Scan for the cell matching the given text and deliver its (X, Y) coordinate at center. 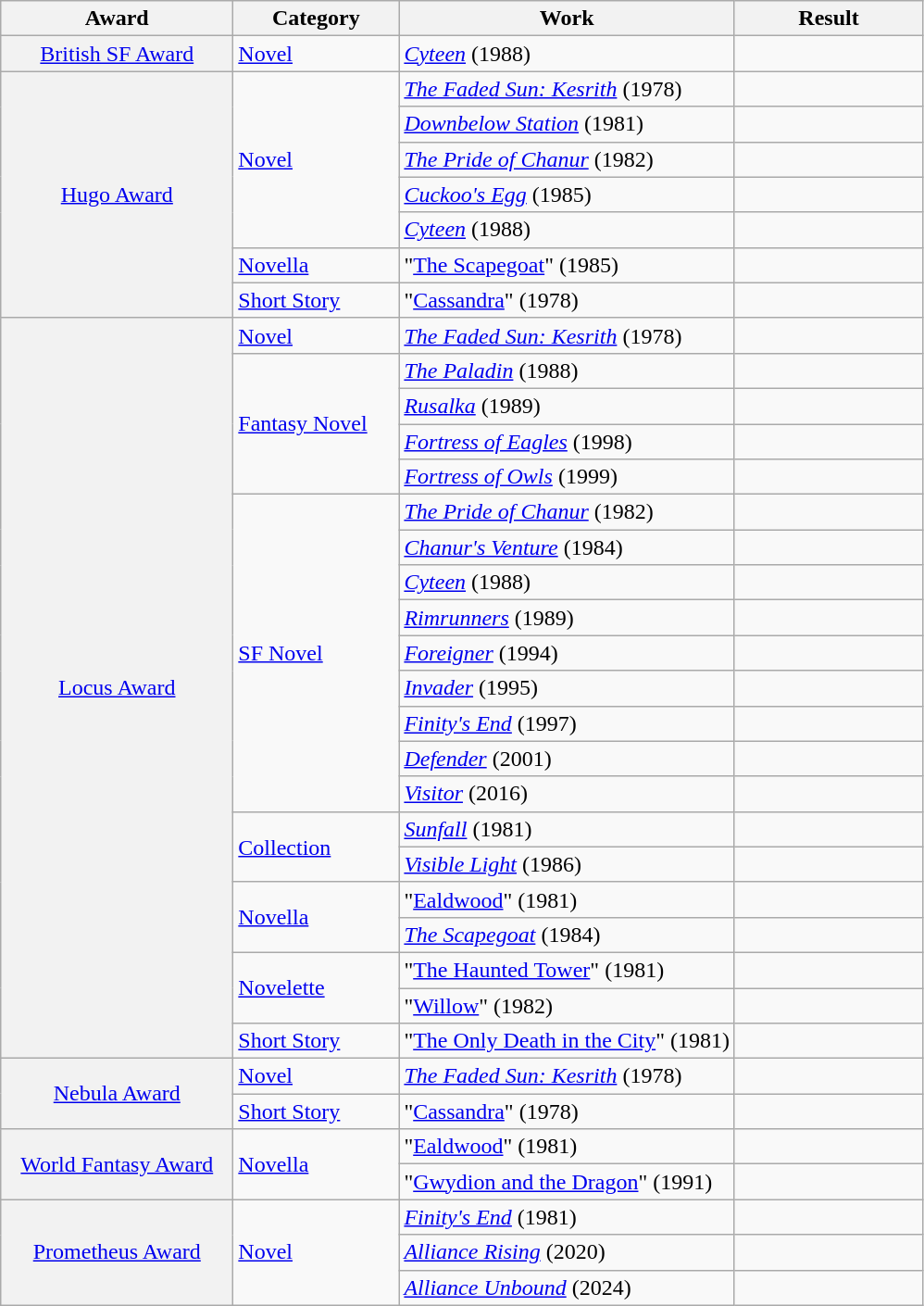
Fantasy Novel (317, 423)
Award (117, 19)
Hugo Award (117, 195)
Prometheus Award (117, 1252)
Fortress of Owls (1999) (567, 477)
SF Novel (317, 654)
"The Haunted Tower" (1981) (567, 970)
Sunfall (1981) (567, 829)
"Gwydion and the Dragon" (1991) (567, 1182)
Work (567, 19)
Visible Light (1986) (567, 864)
Rusalka (1989) (567, 406)
"The Only Death in the City" (1981) (567, 1041)
Locus Award (117, 687)
Chanur's Venture (1984) (567, 547)
Finity's End (1981) (567, 1217)
Invader (1995) (567, 688)
"Willow" (1982) (567, 1005)
"The Scapegoat" (1985) (567, 265)
Fortress of Eagles (1998) (567, 442)
Cuckoo's Egg (1985) (567, 195)
Finity's End (1997) (567, 723)
Rimrunners (1989) (567, 618)
British SF Award (117, 54)
World Fantasy Award (117, 1164)
Alliance Unbound (2024) (567, 1287)
Novelette (317, 987)
Alliance Rising (2020) (567, 1252)
Visitor (2016) (567, 794)
Defender (2001) (567, 759)
Result (828, 19)
Category (317, 19)
The Scapegoat (1984) (567, 935)
Nebula Award (117, 1094)
Foreigner (1994) (567, 653)
The Paladin (1988) (567, 370)
Collection (317, 847)
Downbelow Station (1981) (567, 124)
